Output the [X, Y] coordinate of the center of the cell containing the given text.  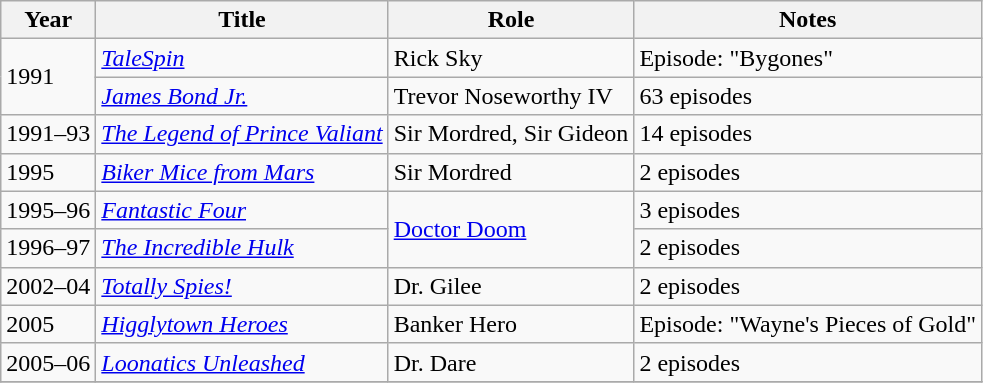
Rick Sky [511, 58]
Notes [808, 20]
Dr. Dare [511, 362]
3 episodes [808, 210]
Trevor Noseworthy IV [511, 96]
2005 [48, 324]
2002–04 [48, 286]
TaleSpin [242, 58]
1996–97 [48, 248]
2005–06 [48, 362]
1995 [48, 172]
Totally Spies! [242, 286]
14 episodes [808, 134]
Sir Mordred [511, 172]
1995–96 [48, 210]
Year [48, 20]
Banker Hero [511, 324]
Title [242, 20]
Dr. Gilee [511, 286]
Episode: "Wayne's Pieces of Gold" [808, 324]
Role [511, 20]
Sir Mordred, Sir Gideon [511, 134]
Higglytown Heroes [242, 324]
63 episodes [808, 96]
Fantastic Four [242, 210]
Biker Mice from Mars [242, 172]
The Legend of Prince Valiant [242, 134]
Episode: "Bygones" [808, 58]
Doctor Doom [511, 229]
1991–93 [48, 134]
Loonatics Unleashed [242, 362]
The Incredible Hulk [242, 248]
1991 [48, 77]
James Bond Jr. [242, 96]
